Return the [X, Y] coordinate for the center point of the cell that contains the specified text.  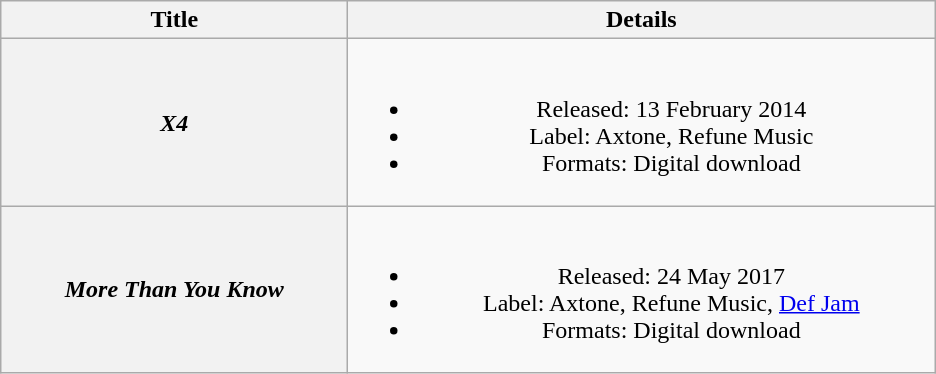
Details [642, 20]
Released: 13 February 2014Label: Axtone, Refune MusicFormats: Digital download [642, 122]
More Than You Know [174, 290]
X4 [174, 122]
Title [174, 20]
Released: 24 May 2017Label: Axtone, Refune Music, Def JamFormats: Digital download [642, 290]
